Return (x, y) of the center of cell containing provided text 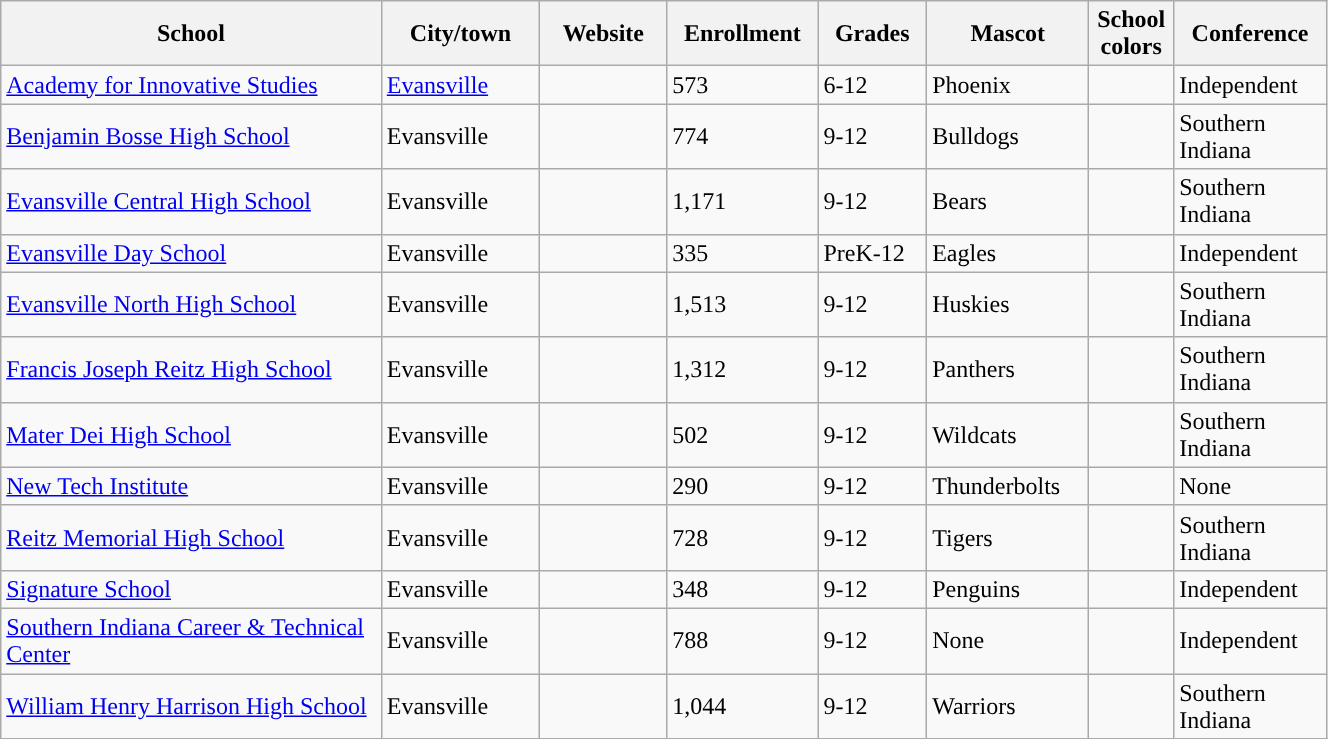
1,044 (742, 706)
1,312 (742, 370)
Signature School (192, 589)
Eagles (1008, 253)
School colors (1132, 34)
Warriors (1008, 706)
Enrollment (742, 34)
6-12 (872, 85)
Francis Joseph Reitz High School (192, 370)
573 (742, 85)
788 (742, 640)
Academy for Innovative Studies (192, 85)
William Henry Harrison High School (192, 706)
774 (742, 136)
Southern Indiana Career & Technical Center (192, 640)
Conference (1250, 34)
Penguins (1008, 589)
Tigers (1008, 538)
Mascot (1008, 34)
335 (742, 253)
Website (604, 34)
Phoenix (1008, 85)
Reitz Memorial High School (192, 538)
City/town (460, 34)
1,513 (742, 304)
Huskies (1008, 304)
348 (742, 589)
Bears (1008, 202)
290 (742, 486)
PreK-12 (872, 253)
New Tech Institute (192, 486)
Panthers (1008, 370)
Mater Dei High School (192, 434)
Grades (872, 34)
728 (742, 538)
Thunderbolts (1008, 486)
502 (742, 434)
Evansville Day School (192, 253)
School (192, 34)
Wildcats (1008, 434)
Bulldogs (1008, 136)
Evansville North High School (192, 304)
1,171 (742, 202)
Evansville Central High School (192, 202)
Benjamin Bosse High School (192, 136)
